Locate the cell with the specified text and output its (x, y) center coordinate. 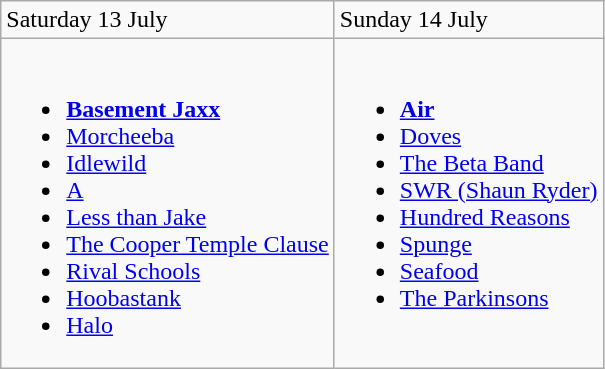
Basement JaxxMorcheebaIdlewildALess than JakeThe Cooper Temple ClauseRival SchoolsHoobastankHalo (168, 204)
Sunday 14 July (468, 20)
AirDovesThe Beta BandSWR (Shaun Ryder)Hundred ReasonsSpungeSeafoodThe Parkinsons (468, 204)
Saturday 13 July (168, 20)
